From the cell containing the given text, extract its center point as (X, Y) coordinate. 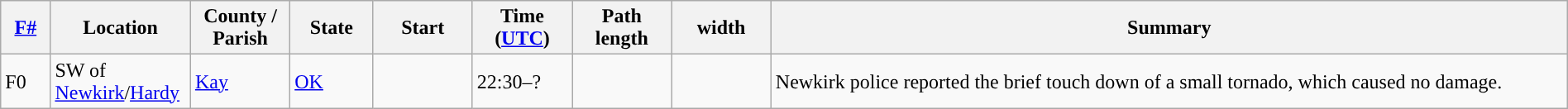
Newkirk police reported the brief touch down of a small tornado, which caused no damage. (1169, 81)
OK (332, 81)
State (332, 28)
22:30–? (522, 81)
County / Parish (240, 28)
Location (121, 28)
Kay (240, 81)
Path length (622, 28)
F# (26, 28)
Time (UTC) (522, 28)
F0 (26, 81)
Summary (1169, 28)
Start (423, 28)
width (721, 28)
SW of Newkirk/Hardy (121, 81)
